Pinpoint the cell where the given text exists, returning its (x, y) midpoint coordinate. 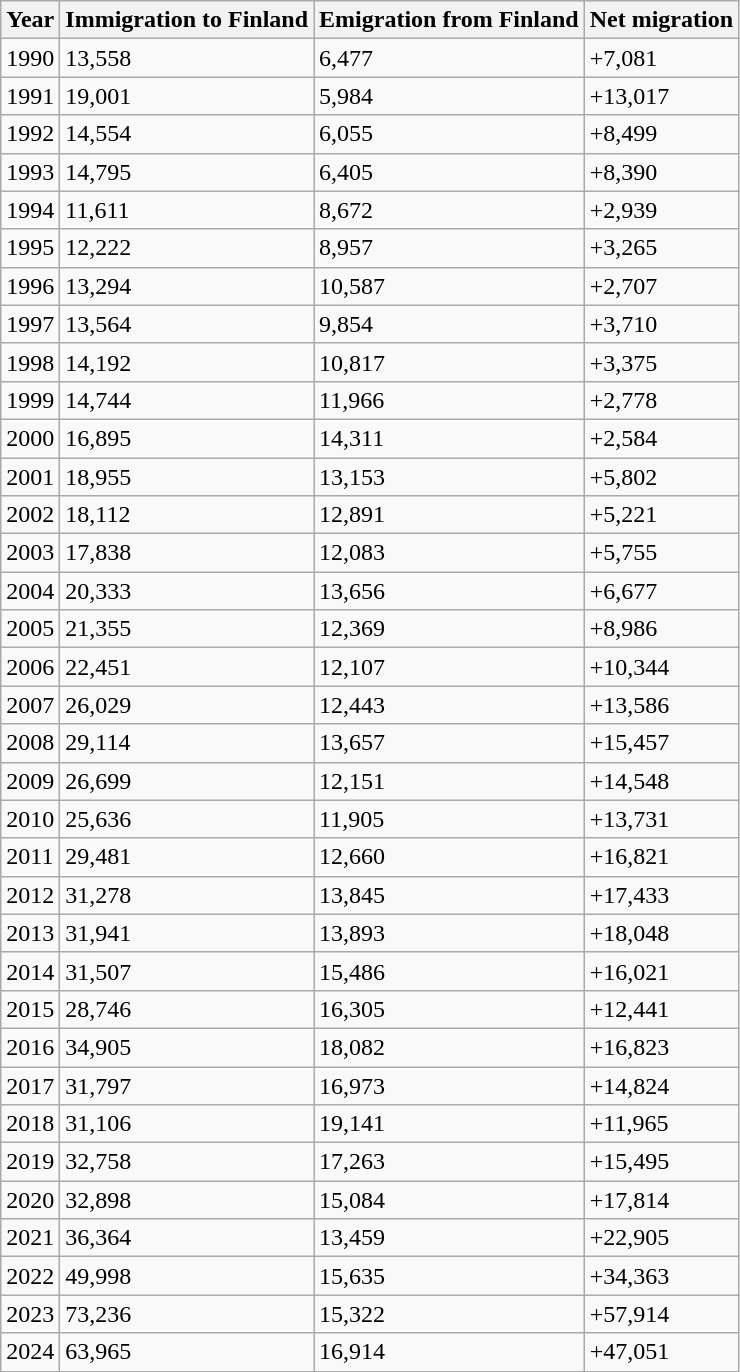
14,744 (187, 400)
+5,802 (661, 477)
1998 (30, 362)
12,443 (450, 705)
2002 (30, 515)
26,699 (187, 781)
32,898 (187, 1200)
2015 (30, 1009)
2018 (30, 1124)
31,507 (187, 971)
2005 (30, 629)
31,941 (187, 933)
+14,548 (661, 781)
+2,778 (661, 400)
31,797 (187, 1085)
+8,499 (661, 134)
1992 (30, 134)
+13,017 (661, 96)
2017 (30, 1085)
2013 (30, 933)
2020 (30, 1200)
2023 (30, 1314)
73,236 (187, 1314)
9,854 (450, 324)
+6,677 (661, 591)
+18,048 (661, 933)
11,966 (450, 400)
19,001 (187, 96)
+3,710 (661, 324)
21,355 (187, 629)
16,973 (450, 1085)
15,084 (450, 1200)
+5,755 (661, 553)
1996 (30, 286)
29,114 (187, 743)
Immigration to Finland (187, 20)
2003 (30, 553)
19,141 (450, 1124)
+10,344 (661, 667)
+16,821 (661, 857)
13,893 (450, 933)
26,029 (187, 705)
29,481 (187, 857)
2009 (30, 781)
2014 (30, 971)
+7,081 (661, 58)
+17,814 (661, 1200)
+2,584 (661, 438)
+34,363 (661, 1276)
31,278 (187, 895)
+13,731 (661, 819)
+2,939 (661, 210)
+8,986 (661, 629)
32,758 (187, 1162)
2022 (30, 1276)
15,322 (450, 1314)
+5,221 (661, 515)
2012 (30, 895)
2019 (30, 1162)
+13,586 (661, 705)
13,459 (450, 1238)
11,905 (450, 819)
+15,457 (661, 743)
1999 (30, 400)
18,112 (187, 515)
15,486 (450, 971)
14,554 (187, 134)
12,151 (450, 781)
15,635 (450, 1276)
17,838 (187, 553)
13,153 (450, 477)
6,477 (450, 58)
8,957 (450, 248)
1993 (30, 172)
+3,375 (661, 362)
+17,433 (661, 895)
17,263 (450, 1162)
13,564 (187, 324)
22,451 (187, 667)
8,672 (450, 210)
10,817 (450, 362)
12,083 (450, 553)
13,845 (450, 895)
6,405 (450, 172)
12,369 (450, 629)
25,636 (187, 819)
1994 (30, 210)
63,965 (187, 1352)
11,611 (187, 210)
+2,707 (661, 286)
14,795 (187, 172)
1991 (30, 96)
12,660 (450, 857)
Emigration from Finland (450, 20)
+57,914 (661, 1314)
1990 (30, 58)
13,294 (187, 286)
1997 (30, 324)
+15,495 (661, 1162)
+16,021 (661, 971)
13,558 (187, 58)
+22,905 (661, 1238)
28,746 (187, 1009)
13,656 (450, 591)
1995 (30, 248)
20,333 (187, 591)
14,311 (450, 438)
+14,824 (661, 1085)
14,192 (187, 362)
12,222 (187, 248)
36,364 (187, 1238)
+16,823 (661, 1047)
13,657 (450, 743)
16,914 (450, 1352)
2004 (30, 591)
+8,390 (661, 172)
Net migration (661, 20)
2001 (30, 477)
6,055 (450, 134)
2016 (30, 1047)
16,895 (187, 438)
+47,051 (661, 1352)
10,587 (450, 286)
2011 (30, 857)
+11,965 (661, 1124)
18,082 (450, 1047)
+12,441 (661, 1009)
2021 (30, 1238)
2008 (30, 743)
34,905 (187, 1047)
2010 (30, 819)
31,106 (187, 1124)
49,998 (187, 1276)
12,891 (450, 515)
12,107 (450, 667)
5,984 (450, 96)
2000 (30, 438)
2006 (30, 667)
18,955 (187, 477)
+3,265 (661, 248)
2024 (30, 1352)
Year (30, 20)
16,305 (450, 1009)
2007 (30, 705)
